Detect which cell encompasses the target text, then output its [X, Y] center coordinate. 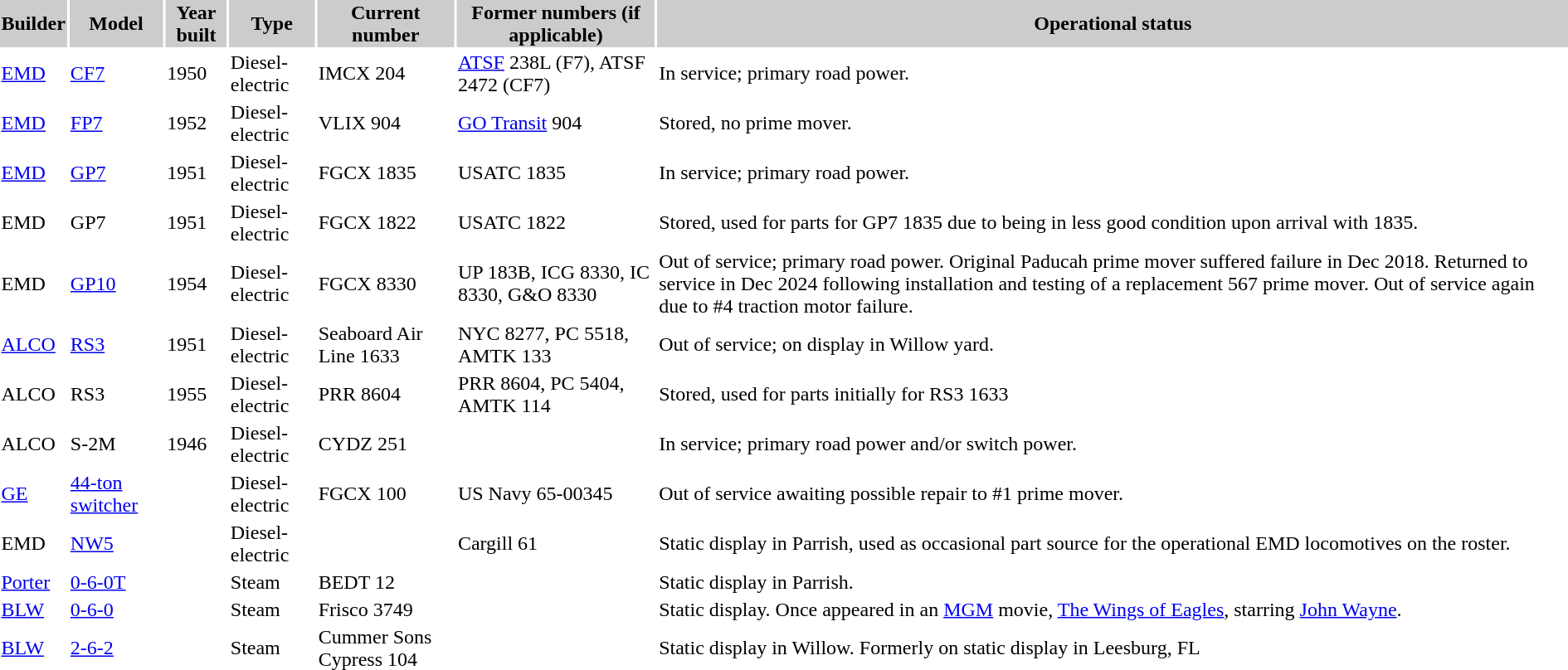
Static display. Once appeared in an MGM movie, The Wings of Eagles, starring John Wayne. [1113, 609]
Cargill 61 [556, 544]
Static display in Parrish. [1113, 582]
Current number [385, 23]
Out of service; on display in Willow yard. [1113, 345]
UP 183B, ICG 8330, IC 8330, G&O 8330 [556, 284]
ATSF 238L (F7), ATSF 2472 (CF7) [556, 73]
GE [33, 494]
0-6-0T [116, 582]
BEDT 12 [385, 582]
FGCX 100 [385, 494]
Stored, used for parts for GP7 1835 due to being in less good condition upon arrival with 1835. [1113, 222]
CYDZ 251 [385, 444]
In service; primary road power and/or switch power. [1113, 444]
Static display in Parrish, used as occasional part source for the operational EMD locomotives on the roster. [1113, 544]
US Navy 65-00345 [556, 494]
PRR 8604, PC 5404,AMTK 114 [556, 395]
Builder [33, 23]
NW5 [116, 544]
PRR 8604 [385, 395]
Stored, used for parts initially for RS3 1633 [1113, 395]
FP7 [116, 123]
Seaboard Air Line 1633 [385, 345]
GO Transit 904 [556, 123]
Stored, no prime mover. [1113, 123]
1950 [197, 73]
Former numbers (if applicable) [556, 23]
Type [272, 23]
FGCX 8330 [385, 284]
IMCX 204 [385, 73]
Model [116, 23]
1952 [197, 123]
USATC 1822 [556, 222]
Year built [197, 23]
Operational status [1113, 23]
1954 [197, 284]
CF7 [116, 73]
GP10 [116, 284]
BLW [33, 609]
44-ton switcher [116, 494]
S-2M [116, 444]
FGCX 1835 [385, 172]
Frisco 3749 [385, 609]
VLIX 904 [385, 123]
FGCX 1822 [385, 222]
Porter [33, 582]
NYC 8277, PC 5518,AMTK 133 [556, 345]
Out of service awaiting possible repair to #1 prime mover. [1113, 494]
1955 [197, 395]
USATC 1835 [556, 172]
0-6-0 [116, 609]
1946 [197, 444]
